Return the (X, Y) coordinate for the center point of the cell that contains the specified text.  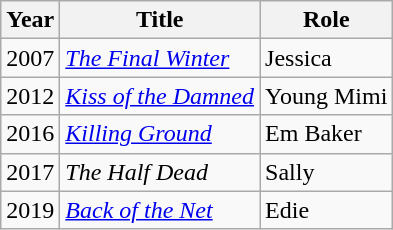
Killing Ground (160, 134)
Edie (326, 210)
Em Baker (326, 134)
Role (326, 20)
Sally (326, 172)
2019 (30, 210)
2007 (30, 58)
Back of the Net (160, 210)
2016 (30, 134)
Jessica (326, 58)
The Final Winter (160, 58)
The Half Dead (160, 172)
Year (30, 20)
Young Mimi (326, 96)
Kiss of the Damned (160, 96)
2017 (30, 172)
2012 (30, 96)
Title (160, 20)
